Determine the [X, Y] coordinate at the center of the cell enclosing the given text.  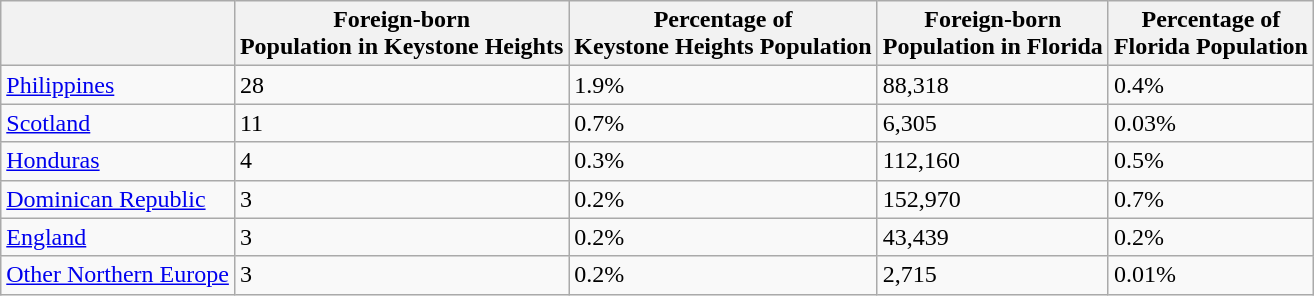
28 [401, 85]
Philippines [118, 85]
0.5% [1210, 161]
Scotland [118, 123]
England [118, 237]
4 [401, 161]
2,715 [992, 275]
112,160 [992, 161]
Other Northern Europe [118, 275]
Percentage ofFlorida Population [1210, 34]
11 [401, 123]
Foreign-bornPopulation in Florida [992, 34]
Honduras [118, 161]
88,318 [992, 85]
0.4% [1210, 85]
6,305 [992, 123]
Foreign-bornPopulation in Keystone Heights [401, 34]
0.03% [1210, 123]
Percentage ofKeystone Heights Population [723, 34]
0.3% [723, 161]
Dominican Republic [118, 199]
1.9% [723, 85]
0.01% [1210, 275]
43,439 [992, 237]
152,970 [992, 199]
